Extract the (X, Y) coordinate from the center of the cell holding the provided text.  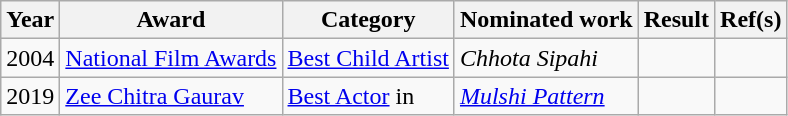
2004 (30, 58)
Best Actor in (368, 96)
Ref(s) (751, 20)
Best Child Artist (368, 58)
Result (676, 20)
Category (368, 20)
Zee Chitra Gaurav (171, 96)
National Film Awards (171, 58)
Mulshi Pattern (546, 96)
Nominated work (546, 20)
2019 (30, 96)
Award (171, 20)
Year (30, 20)
Chhota Sipahi (546, 58)
